Provide the [X, Y] coordinate of the cell's center where the given text is located.  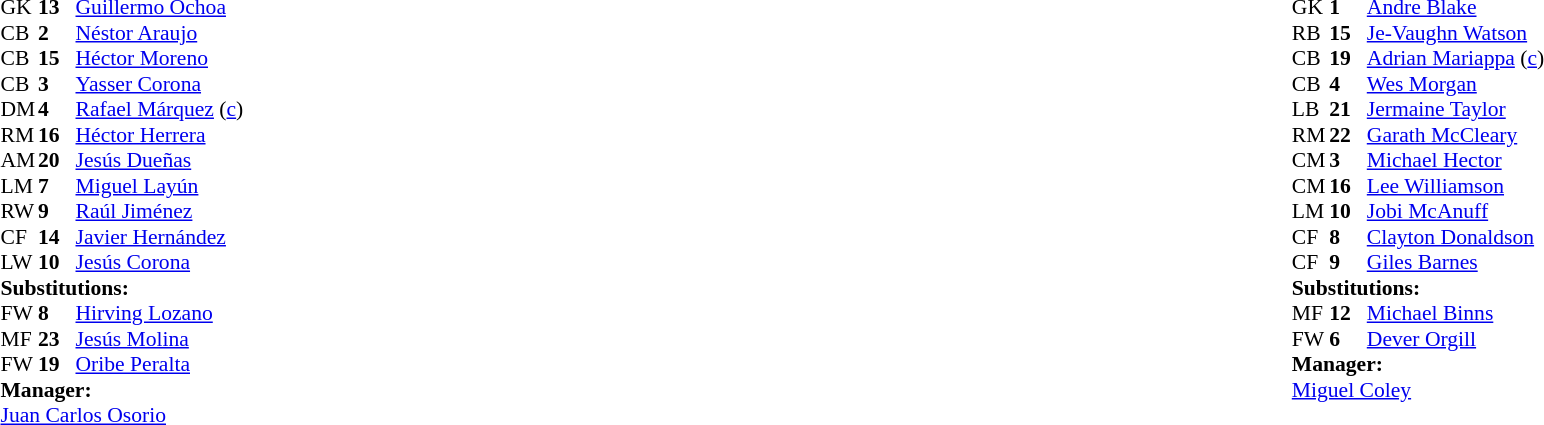
22 [1348, 135]
Clayton Donaldson [1456, 237]
Héctor Moreno [160, 59]
LW [19, 263]
RW [19, 211]
Adrian Mariappa (c) [1456, 59]
DM [19, 109]
12 [1348, 313]
Wes Morgan [1456, 84]
Hirving Lozano [160, 313]
2 [57, 33]
Giles Barnes [1456, 263]
Michael Hector [1456, 161]
Yasser Corona [160, 84]
Néstor Araujo [160, 33]
Raúl Jiménez [160, 211]
Miguel Layún [160, 186]
Oribe Peralta [160, 365]
Javier Hernández [160, 237]
20 [57, 161]
Jesús Molina [160, 339]
AM [19, 161]
Héctor Herrera [160, 135]
Jesús Corona [160, 263]
23 [57, 339]
6 [1348, 339]
7 [57, 186]
Garath McCleary [1456, 135]
21 [1348, 109]
Jobi McAnuff [1456, 211]
LB [1311, 109]
Jesús Dueñas [160, 161]
Miguel Coley [1418, 390]
Michael Binns [1456, 313]
Je-Vaughn Watson [1456, 33]
Jermaine Taylor [1456, 109]
14 [57, 237]
Rafael Márquez (c) [160, 109]
Lee Williamson [1456, 186]
Dever Orgill [1456, 339]
RB [1311, 33]
